Detect which cell encompasses the target text, then output its (X, Y) center coordinate. 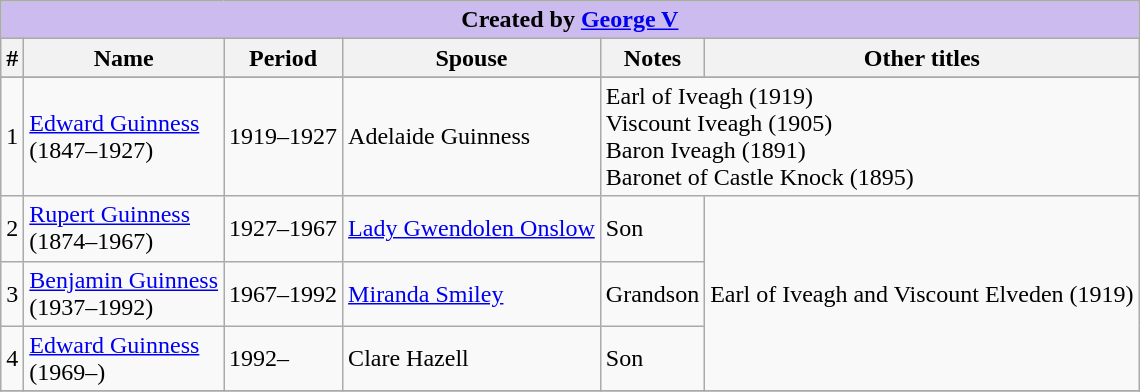
3 (12, 294)
Clare Hazell (472, 358)
Other titles (922, 58)
Notes (652, 58)
2 (12, 228)
Rupert Guinness(1874–1967) (124, 228)
Lady Gwendolen Onslow (472, 228)
Miranda Smiley (472, 294)
Earl of Iveagh and Viscount Elveden (1919) (922, 294)
Name (124, 58)
Edward Guinness(1847–1927) (124, 136)
Grandson (652, 294)
Created by George V (570, 20)
Earl of Iveagh (1919)Viscount Iveagh (1905)Baron Iveagh (1891)Baronet of Castle Knock (1895) (870, 136)
4 (12, 358)
1 (12, 136)
Adelaide Guinness (472, 136)
# (12, 58)
1927–1967 (284, 228)
Benjamin Guinness(1937–1992) (124, 294)
Period (284, 58)
1967–1992 (284, 294)
Spouse (472, 58)
Edward Guinness(1969–) (124, 358)
1992– (284, 358)
1919–1927 (284, 136)
